Detect which cell encompasses the target text, then output its (x, y) center coordinate. 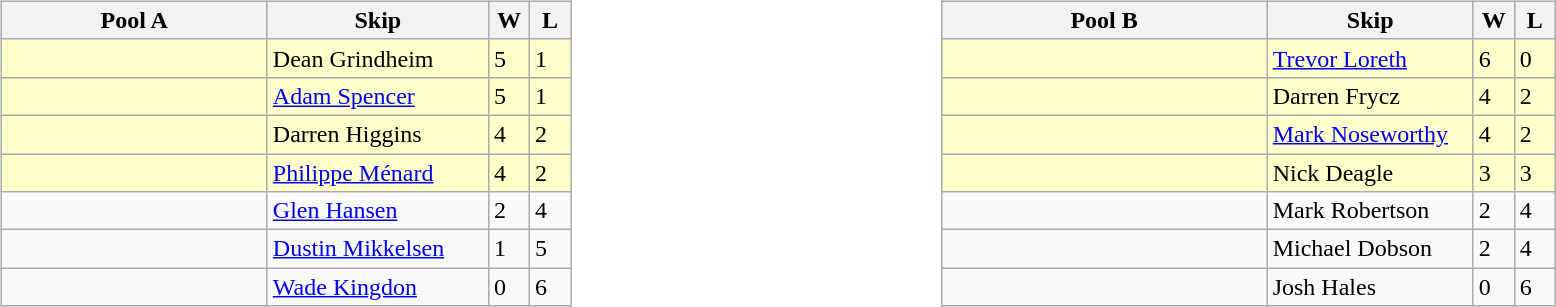
Dustin Mikkelsen (378, 249)
Dean Grindheim (378, 58)
Darren Frycz (1370, 96)
Trevor Loreth (1370, 58)
Pool B (1104, 20)
Wade Kingdon (378, 287)
Glen Hansen (378, 211)
Josh Hales (1370, 287)
Mark Robertson (1370, 211)
Darren Higgins (378, 134)
Pool A (134, 20)
Philippe Ménard (378, 173)
Adam Spencer (378, 96)
Mark Noseworthy (1370, 134)
Michael Dobson (1370, 249)
Nick Deagle (1370, 173)
